Return the [X, Y] coordinate for the center point of the cell that contains the specified text.  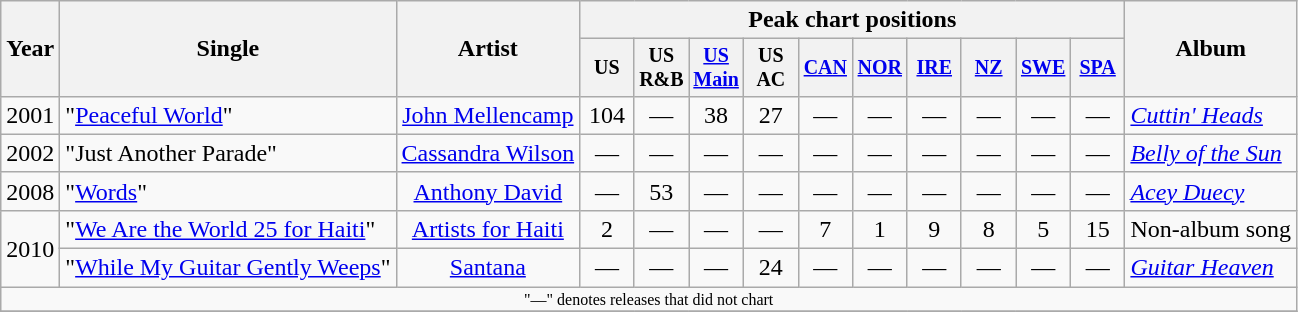
Santana [488, 268]
104 [607, 115]
Year [30, 49]
5 [1043, 229]
"—" denotes releases that did not chart [649, 299]
2008 [30, 191]
Cassandra Wilson [488, 153]
Acey Duecy [1211, 191]
15 [1097, 229]
US AC [771, 68]
US [607, 68]
"Words" [228, 191]
2 [607, 229]
Peak chart positions [852, 20]
CAN [825, 68]
Anthony David [488, 191]
John Mellencamp [488, 115]
US Main [716, 68]
Artists for Haiti [488, 229]
"While My Guitar Gently Weeps" [228, 268]
8 [988, 229]
NZ [988, 68]
Cuttin' Heads [1211, 115]
53 [661, 191]
US R&B [661, 68]
38 [716, 115]
"Peaceful World" [228, 115]
NOR [880, 68]
7 [825, 229]
Guitar Heaven [1211, 268]
2002 [30, 153]
"We Are the World 25 for Haiti" [228, 229]
1 [880, 229]
24 [771, 268]
SPA [1097, 68]
"Just Another Parade" [228, 153]
2001 [30, 115]
SWE [1043, 68]
IRE [934, 68]
Album [1211, 49]
Belly of the Sun [1211, 153]
27 [771, 115]
Non-album song [1211, 229]
Single [228, 49]
2010 [30, 248]
Artist [488, 49]
9 [934, 229]
